Determine the [X, Y] coordinate at the center of the cell enclosing the given text.  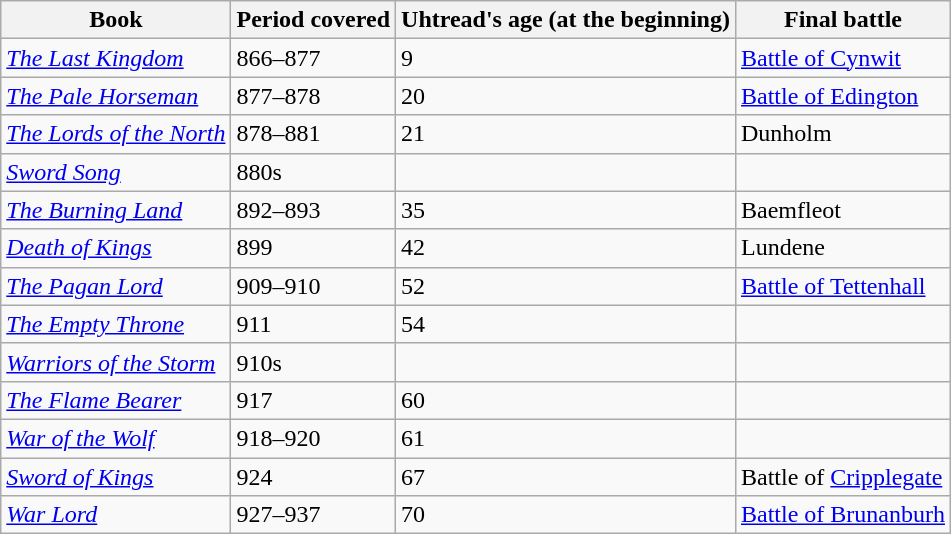
Dunholm [842, 134]
892–893 [314, 210]
20 [566, 96]
Battle of Cripplegate [842, 477]
The Burning Land [116, 210]
877–878 [314, 96]
Final battle [842, 20]
42 [566, 248]
21 [566, 134]
The Empty Throne [116, 324]
The Pale Horseman [116, 96]
Sword Song [116, 172]
866–877 [314, 58]
War Lord [116, 515]
Sword of Kings [116, 477]
52 [566, 286]
Uhtread's age (at the beginning) [566, 20]
Baemfleot [842, 210]
880s [314, 172]
War of the Wolf [116, 438]
The Lords of the North [116, 134]
917 [314, 400]
Battle of Edington [842, 96]
Lundene [842, 248]
927–937 [314, 515]
67 [566, 477]
35 [566, 210]
70 [566, 515]
Book [116, 20]
The Flame Bearer [116, 400]
Period covered [314, 20]
Battle of Brunanburh [842, 515]
The Pagan Lord [116, 286]
54 [566, 324]
Death of Kings [116, 248]
61 [566, 438]
910s [314, 362]
878–881 [314, 134]
918–920 [314, 438]
Battle of Tettenhall [842, 286]
60 [566, 400]
909–910 [314, 286]
911 [314, 324]
The Last Kingdom [116, 58]
Warriors of the Storm [116, 362]
924 [314, 477]
Battle of Cynwit [842, 58]
9 [566, 58]
899 [314, 248]
